Detect which cell encompasses the target text, then output its (X, Y) center coordinate. 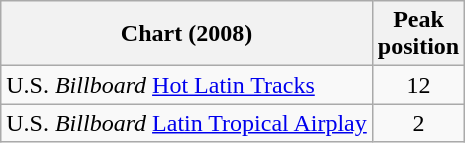
2 (418, 123)
U.S. Billboard Hot Latin Tracks (187, 85)
Chart (2008) (187, 34)
U.S. Billboard Latin Tropical Airplay (187, 123)
12 (418, 85)
Peakposition (418, 34)
